Provide the [x, y] coordinate of the cell's center where the given text is located.  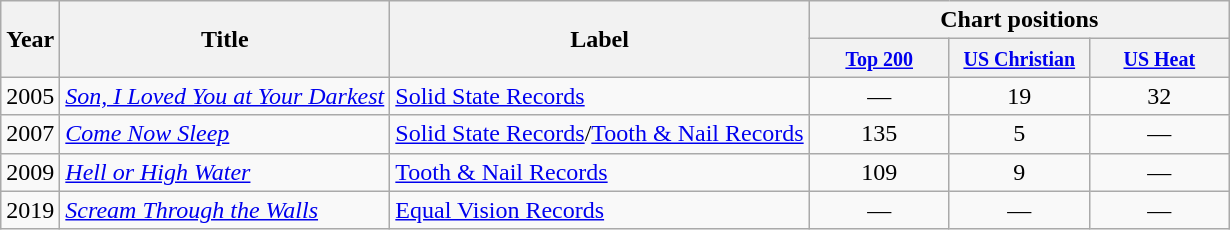
19 [1019, 96]
2019 [30, 210]
2007 [30, 134]
109 [879, 172]
Come Now Sleep [225, 134]
Equal Vision Records [600, 210]
2009 [30, 172]
US Heat [1159, 58]
Label [600, 39]
Chart positions [1019, 20]
Solid State Records/Tooth & Nail Records [600, 134]
135 [879, 134]
9 [1019, 172]
2005 [30, 96]
Hell or High Water [225, 172]
5 [1019, 134]
Tooth & Nail Records [600, 172]
Year [30, 39]
Son, I Loved You at Your Darkest [225, 96]
Title [225, 39]
32 [1159, 96]
Scream Through the Walls [225, 210]
Top 200 [879, 58]
Solid State Records [600, 96]
US Christian [1019, 58]
